Pinpoint the cell where the given text exists, returning its (x, y) midpoint coordinate. 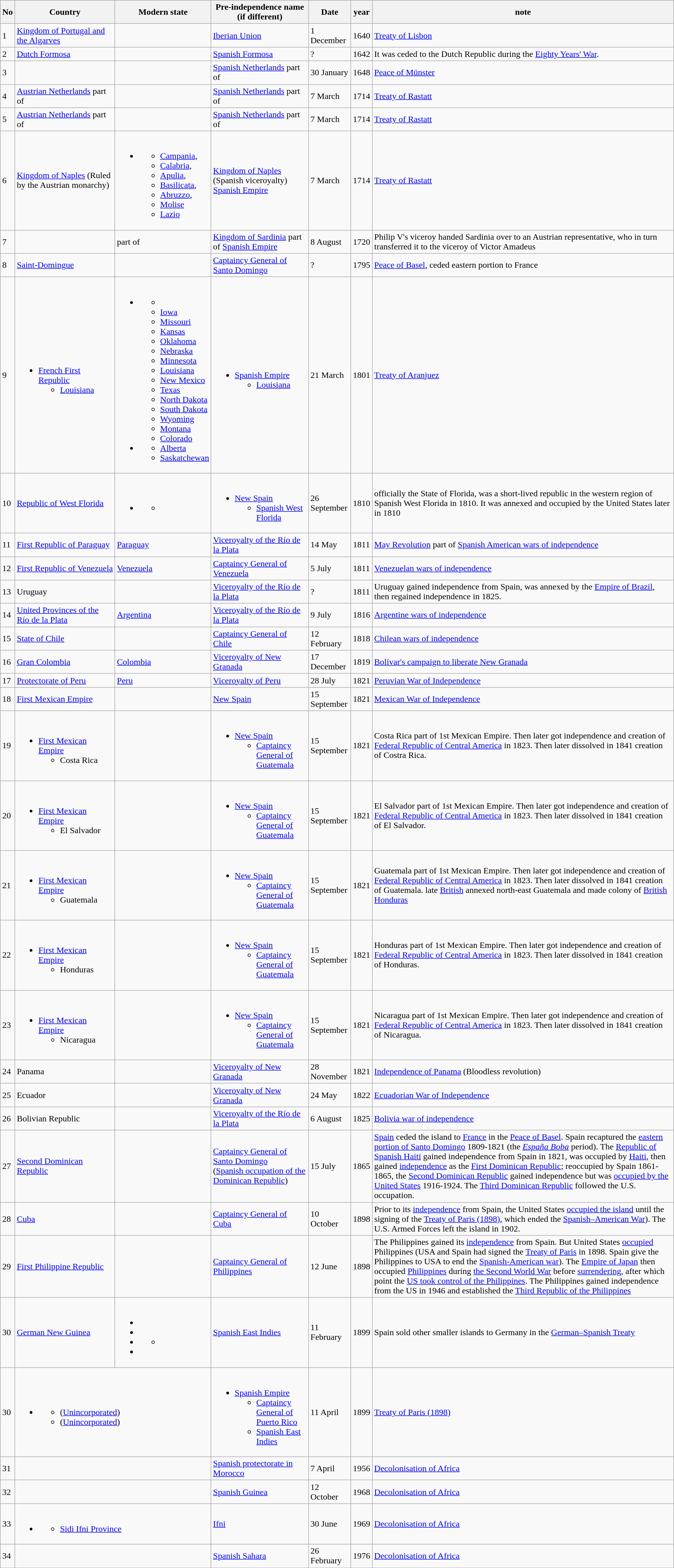
Kingdom of Naples (Spanish viceroyalty) Spanish Empire (260, 181)
12 (8, 568)
10 (8, 503)
Kingdom of Naples (Ruled by the Austrian monarchy) (65, 181)
11 (8, 545)
8 (8, 265)
Spanish Empire Captaincy General of Puerto Rico Spanish East Indies (260, 1412)
33 (8, 1524)
Viceroyalty of Peru (260, 681)
27 (8, 1166)
Bolívar's campaign to liberate New Granada (523, 662)
11 February (330, 1333)
26 (8, 1119)
8 August (330, 242)
Ifni (260, 1524)
Colombia (163, 662)
1648 (361, 73)
1969 (361, 1524)
21 (8, 885)
Iowa Missouri Kansas Oklahoma Nebraska Minnesota Louisiana New Mexico Texas North Dakota South Dakota Wyoming Montana Colorado Alberta Saskatchewan (163, 375)
29 (8, 1267)
4 (8, 96)
Peace of Basel, ceded eastern portion to France (523, 265)
Paraguay (163, 545)
No (8, 12)
Mexican War of Independence (523, 699)
Spanish Empire Louisiana (260, 375)
1 (8, 35)
Bolivia war of independence (523, 1119)
Spanish East Indies (260, 1333)
First Philippine Republic (65, 1267)
5 (8, 119)
First Mexican Empire Nicaragua (65, 1025)
32 (8, 1492)
1816 (361, 615)
New Spain (260, 699)
French First Republic Louisiana (65, 375)
1822 (361, 1095)
Chilean wars of independence (523, 638)
First Republic of Paraguay (65, 545)
14 (8, 615)
1640 (361, 35)
16 (8, 662)
United Provinces of the Río de la Plata (65, 615)
12 February (330, 638)
19 (8, 746)
1720 (361, 242)
Cuba (65, 1219)
Spanish Formosa (260, 54)
note (523, 12)
6 August (330, 1119)
Sidi Ifni Province (113, 1524)
Saint-Domingue (65, 265)
5 July (330, 568)
Captaincy General of Santo Domingo(Spanish occupation of the Dominican Republic) (260, 1166)
28 November (330, 1072)
Uruguay gained independence from Spain, was annexed by the Empire of Brazil, then regained independence in 1825. (523, 592)
17 (8, 681)
New Spain Spanish West Florida (260, 503)
Spanish protectorate in Morocco (260, 1468)
Spain sold other smaller islands to Germany in the German–Spanish Treaty (523, 1333)
9 July (330, 615)
30 January (330, 73)
Captaincy General of Chile (260, 638)
Spanish Guinea (260, 1492)
Argentine wars of independence (523, 615)
13 (8, 592)
6 (8, 181)
22 (8, 955)
12 October (330, 1492)
First Mexican Empire Honduras (65, 955)
Bolivian Republic (65, 1119)
25 (8, 1095)
11 April (330, 1412)
Captaincy General of Philippines (260, 1267)
Captaincy General of Cuba (260, 1219)
Venezuelan wars of independence (523, 568)
Pre-independence name(if different) (260, 12)
3 (8, 73)
It was ceded to the Dutch Republic during the Eighty Years' War. (523, 54)
Panama (65, 1072)
Treaty of Aranjuez (523, 375)
1810 (361, 503)
1956 (361, 1468)
31 (8, 1468)
1642 (361, 54)
Independence of Panama (Bloodless revolution) (523, 1072)
Uruguay (65, 592)
7 (8, 242)
26 February (330, 1556)
Peace of Münster (523, 73)
May Revolution part of Spanish American wars of independence (523, 545)
Gran Colombia (65, 662)
1818 (361, 638)
Modern state (163, 12)
1801 (361, 375)
1795 (361, 265)
First Mexican Empire Guatemala (65, 885)
15 (8, 638)
Captaincy General of Venezuela (260, 568)
Campania, Calabria, Apulia, Basilicata, Abruzzo, Molise Lazio (163, 181)
Country (65, 12)
1968 (361, 1492)
Republic of West Florida (65, 503)
1976 (361, 1556)
First Mexican Empire Costa Rica (65, 746)
24 (8, 1072)
part of (163, 242)
Kingdom of Portugal and the Algarves (65, 35)
Ecuador (65, 1095)
Kingdom of Sardinia part of Spanish Empire (260, 242)
Peruvian War of Independence (523, 681)
First Mexican Empire (65, 699)
1 December (330, 35)
15 July (330, 1166)
1819 (361, 662)
Treaty of Paris (1898) (523, 1412)
24 May (330, 1095)
Captaincy General of Santo Domingo (260, 265)
28 (8, 1219)
Spanish Sahara (260, 1556)
First Republic of Venezuela (65, 568)
First Mexican Empire El Salvador (65, 815)
26 September (330, 503)
14 May (330, 545)
Argentina (163, 615)
year (361, 12)
17 December (330, 662)
34 (8, 1556)
Ecuadorian War of Independence (523, 1095)
Second Dominican Republic (65, 1166)
German New Guinea (65, 1333)
1865 (361, 1166)
Dutch Formosa (65, 54)
18 (8, 699)
23 (8, 1025)
28 July (330, 681)
Protectorate of Peru (65, 681)
12 June (330, 1267)
21 March (330, 375)
Philip V's viceroy handed Sardinia over to an Austrian representative, who in turn transferred it to the viceroy of Victor Amadeus (523, 242)
1825 (361, 1119)
Date (330, 12)
10 October (330, 1219)
(Unincorporated) (Unincorporated) (113, 1412)
Treaty of Lisbon (523, 35)
Iberian Union (260, 35)
Peru (163, 681)
20 (8, 815)
9 (8, 375)
State of Chile (65, 638)
30 June (330, 1524)
2 (8, 54)
Venezuela (163, 568)
7 April (330, 1468)
